Return [x, y] of the center of cell containing provided text 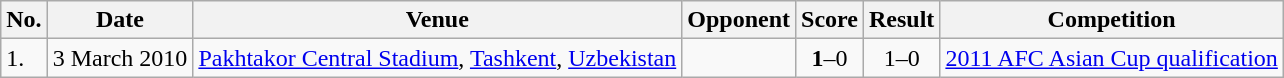
Venue [438, 20]
Competition [1112, 20]
1. [24, 58]
Date [120, 20]
Result [901, 20]
Opponent [739, 20]
Score [830, 20]
3 March 2010 [120, 58]
Pakhtakor Central Stadium, Tashkent, Uzbekistan [438, 58]
No. [24, 20]
2011 AFC Asian Cup qualification [1112, 58]
